Pinpoint the cell where the given text exists, returning its [x, y] midpoint coordinate. 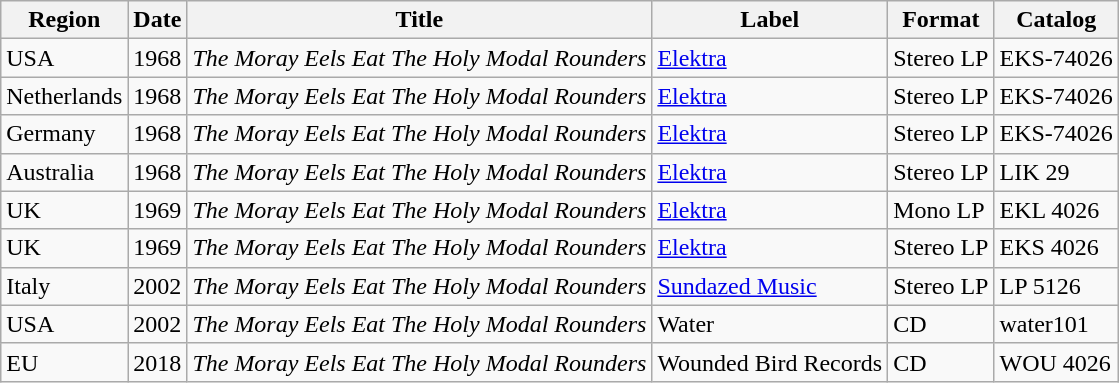
Sundazed Music [770, 286]
EU [64, 362]
EKL 4026 [1056, 210]
EKS 4026 [1056, 248]
Label [770, 20]
Germany [64, 134]
Wounded Bird Records [770, 362]
Australia [64, 172]
Catalog [1056, 20]
LIK 29 [1056, 172]
Format [941, 20]
LP 5126 [1056, 286]
water101 [1056, 324]
Mono LP [941, 210]
Region [64, 20]
Water [770, 324]
2018 [158, 362]
WOU 4026 [1056, 362]
Title [420, 20]
Date [158, 20]
Italy [64, 286]
Netherlands [64, 96]
